Find where the given text appears and provide that cell's center as (X, Y) coordinate. 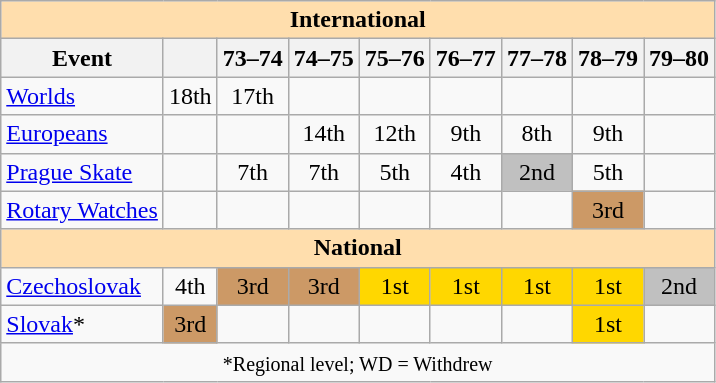
18th (190, 96)
Slovak* (82, 324)
75–76 (394, 58)
78–79 (608, 58)
76–77 (466, 58)
Rotary Watches (82, 210)
Europeans (82, 134)
Worlds (82, 96)
Czechoslovak (82, 286)
12th (394, 134)
79–80 (680, 58)
17th (252, 96)
74–75 (324, 58)
International (358, 20)
73–74 (252, 58)
Prague Skate (82, 172)
Event (82, 58)
77–78 (536, 58)
14th (324, 134)
National (358, 248)
*Regional level; WD = Withdrew (358, 362)
8th (536, 134)
